Search for the cell housing the specified text and yield its (x, y) center coordinate. 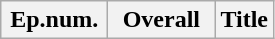
Overall (162, 20)
Title (244, 20)
Ep.num. (54, 20)
